Pinpoint the cell where the given text exists, returning its [x, y] midpoint coordinate. 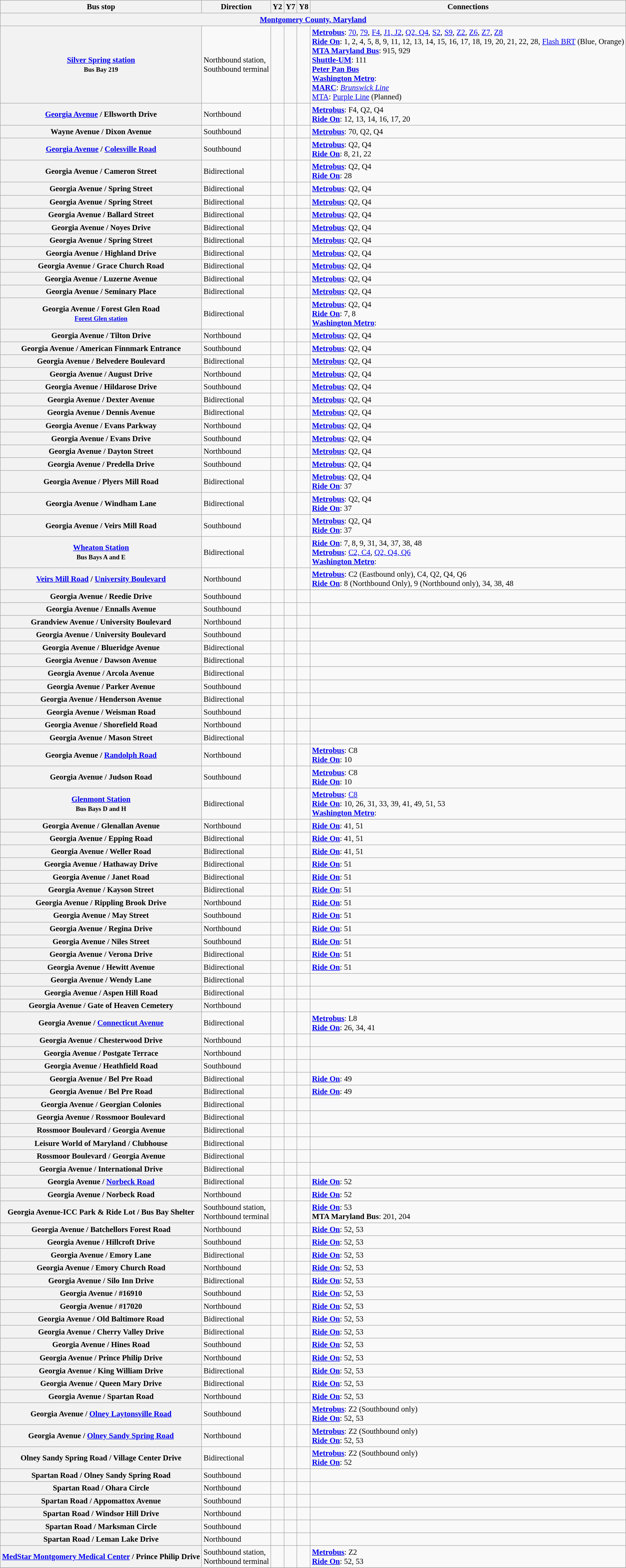
Georgia Avenue / Janet Road [101, 877]
Metrobus: Q2, Q4 Ride On: 8, 21, 22 [468, 150]
Silver Spring stationBus Bay 219 [101, 65]
Georgia Avenue / Highland Drive [101, 253]
Connections [468, 7]
Georgia Avenue / Arcola Avenue [101, 673]
Georgia Avenue / Kayson Street [101, 890]
Georgia Avenue / May Street [101, 916]
Y7 [290, 7]
Georgia Avenue / Cameron Street [101, 171]
Georgia Avenue / Wendy Lane [101, 980]
Georgia Avenue / Predella Drive [101, 464]
Georgia Avenue / Seminary Place [101, 292]
Georgia Avenue / Hines Road [101, 1345]
Spartan Road / Olney Sandy Spring Road [101, 1475]
Georgia Avenue / Shorefield Road [101, 725]
Georgia Avenue / Ballard Street [101, 214]
Georgia Avenue / Forest Glen RoadForest Glen station [101, 313]
Georgia Avenue / Olney Sandy Spring Road [101, 1436]
Grandview Avenue / University Boulevard [101, 622]
Georgia Avenue-ICC Park & Ride Lot / Bus Bay Shelter [101, 1212]
Georgia Avenue / Grace Church Road [101, 266]
Spartan Road / Marksman Circle [101, 1527]
Georgia Avenue / Georgian Colonies [101, 1105]
Georgia Avenue / American Finnmark Entrance [101, 349]
Spartan Road / Leman Lake Drive [101, 1539]
Metrobus: Z2 Ride On: 52, 53 [468, 1557]
Direction [236, 7]
Georgia Avenue / August Drive [101, 374]
Bus stop [101, 7]
Georgia Avenue / Silo Inn Drive [101, 1281]
Georgia Avenue / Mason Street [101, 738]
Georgia Avenue / Noyes Drive [101, 227]
Georgia Avenue / Chesterwood Drive [101, 1040]
Wheaton StationBus Bays A and E [101, 552]
Leisure World of Maryland / Clubhouse [101, 1143]
Georgia Avenue / University Boulevard [101, 635]
Georgia Avenue / Hewitt Avenue [101, 967]
Georgia Avenue / Belvedere Boulevard [101, 361]
Georgia Avenue / Windham Lane [101, 503]
Georgia Avenue / Dexter Avenue [101, 400]
Georgia Avenue / Evans Parkway [101, 425]
Georgia Avenue / Epping Road [101, 839]
Ride On: 53 MTA Maryland Bus: 201, 204 [468, 1212]
Y8 [304, 7]
Georgia Avenue / Rossmoor Boulevard [101, 1118]
Spartan Road / Windsor Hill Drive [101, 1514]
Georgia Avenue / Evans Drive [101, 438]
Georgia Avenue / Verona Drive [101, 954]
Northbound station,Southbound terminal [236, 65]
Georgia Avenue / Dennis Avenue [101, 413]
Metrobus: Q2, Q4 Ride On: 7, 8 Washington Metro: [468, 313]
Montgomery County, Maryland [313, 20]
Georgia Avenue / Henderson Avenue [101, 699]
Metrobus: F4, Q2, Q4 Ride On: 12, 13, 14, 16, 17, 20 [468, 115]
Georgia Avenue / Colesville Road [101, 150]
Georgia Avenue / #16910 [101, 1293]
Georgia Avenue / Veirs Mill Road [101, 526]
Georgia Avenue / #17020 [101, 1306]
Georgia Avenue / Postgate Terrace [101, 1053]
Georgia Avenue / Hildarose Drive [101, 387]
Georgia Avenue / International Drive [101, 1169]
Georgia Avenue / Olney Laytonsville Road [101, 1414]
Georgia Avenue / Blueridge Avenue [101, 648]
Georgia Avenue / Glenallan Avenue [101, 826]
Olney Sandy Spring Road / Village Center Drive [101, 1458]
Y2 [277, 7]
Spartan Road / Appomattox Avenue [101, 1501]
MedStar Montgomery Medical Center / Prince Philip Drive [101, 1557]
Georgia Avenue / Gate of Heaven Cemetery [101, 1006]
Georgia Avenue / Ennalls Avenue [101, 609]
Georgia Avenue / Weller Road [101, 852]
Georgia Avenue / Spartan Road [101, 1396]
Georgia Avenue / Hillcroft Drive [101, 1242]
Glenmont StationBus Bays D and H [101, 804]
Georgia Avenue / Dayton Street [101, 451]
Spartan Road / Ohara Circle [101, 1488]
Georgia Avenue / Hathaway Drive [101, 864]
Georgia Avenue / Ellsworth Drive [101, 115]
Georgia Avenue / Niles Street [101, 941]
Georgia Avenue / Old Baltimore Road [101, 1319]
Wayne Avenue / Dixon Avenue [101, 132]
Metrobus: Q2, Q4 Ride On: 28 [468, 171]
Georgia Avenue / Cherry Valley Drive [101, 1332]
Georgia Avenue / Weisman Road [101, 712]
Metrobus: C2 (Eastbound only), C4, Q2, Q4, Q6 Ride On: 8 (Northbound Only), 9 (Northbound only), 34, 38, 48 [468, 579]
Georgia Avenue / Plyers Mill Road [101, 481]
Georgia Avenue / Batchellors Forest Road [101, 1229]
Georgia Avenue / Emory Church Road [101, 1268]
Georgia Avenue / Parker Avenue [101, 686]
Metrobus: C8 Ride On: 10, 26, 31, 33, 39, 41, 49, 51, 53 Washington Metro: [468, 804]
Georgia Avenue / Tilton Drive [101, 336]
Ride On: 7, 8, 9, 31, 34, 37, 38, 48 Metrobus: C2, C4, Q2, Q4, Q6 Washington Metro: [468, 552]
Georgia Avenue / Emory Lane [101, 1255]
Metrobus: Z2 (Southbound only) Ride On: 52 [468, 1458]
Georgia Avenue / Regina Drive [101, 928]
Veirs Mill Road / University Boulevard [101, 579]
Georgia Avenue / Reedie Drive [101, 597]
Georgia Avenue / Heathfield Road [101, 1066]
Georgia Avenue / Randolph Road [101, 755]
Metrobus: 70, Q2, Q4 [468, 132]
Georgia Avenue / Luzerne Avenue [101, 279]
Georgia Avenue / Aspen Hill Road [101, 993]
Georgia Avenue / Prince Philip Drive [101, 1358]
Georgia Avenue / Dawson Avenue [101, 661]
Georgia Avenue / Queen Mary Drive [101, 1383]
Metrobus: L8 Ride On: 26, 34, 41 [468, 1023]
Georgia Avenue / King William Drive [101, 1371]
Georgia Avenue / Judson Road [101, 777]
Georgia Avenue / Rippling Brook Drive [101, 903]
Georgia Avenue / Connecticut Avenue [101, 1023]
